Return (x, y) of the center of cell containing provided text 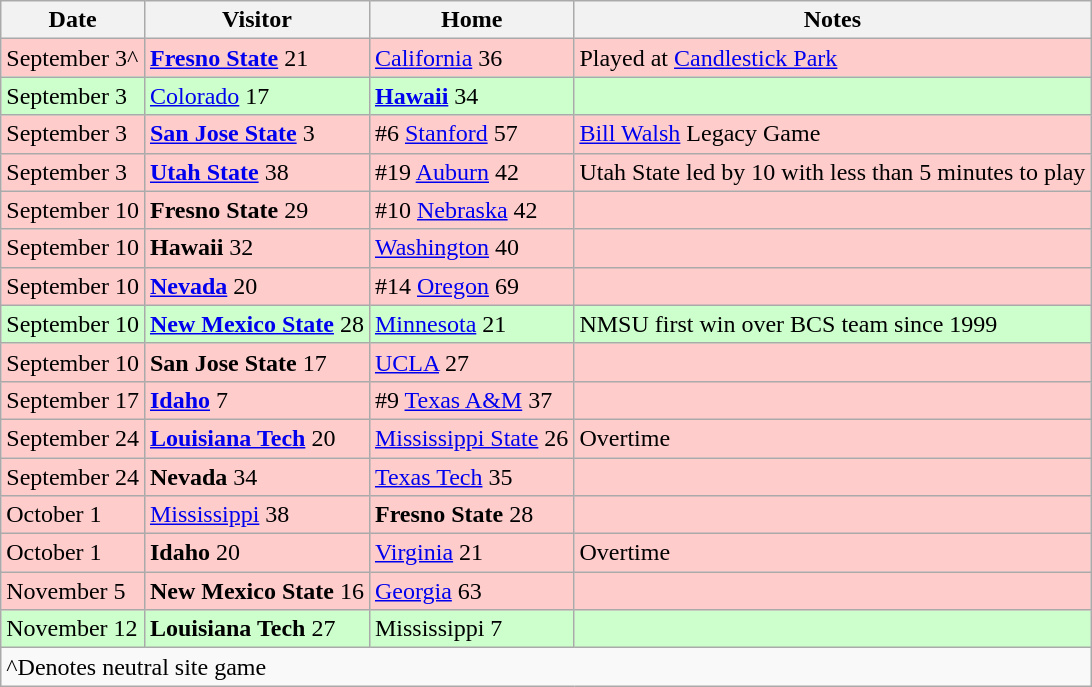
Fresno State 21 (256, 58)
Colorado 17 (256, 96)
NMSU first win over BCS team since 1999 (832, 324)
November 12 (73, 629)
Fresno State 28 (471, 515)
Nevada 34 (256, 477)
San Jose State 17 (256, 362)
#6 Stanford 57 (471, 134)
Minnesota 21 (471, 324)
Hawaii 32 (256, 248)
New Mexico State 28 (256, 324)
Mississippi State 26 (471, 438)
Louisiana Tech 20 (256, 438)
Played at Candlestick Park (832, 58)
#9 Texas A&M 37 (471, 400)
Date (73, 20)
Visitor (256, 20)
Texas Tech 35 (471, 477)
Louisiana Tech 27 (256, 629)
Nevada 20 (256, 286)
September 3^ (73, 58)
#14 Oregon 69 (471, 286)
New Mexico State 16 (256, 591)
Hawaii 34 (471, 96)
Idaho 20 (256, 553)
Notes (832, 20)
September 17 (73, 400)
San Jose State 3 (256, 134)
Virginia 21 (471, 553)
#10 Nebraska 42 (471, 210)
Washington 40 (471, 248)
Utah State 38 (256, 172)
Georgia 63 (471, 591)
California 36 (471, 58)
Utah State led by 10 with less than 5 minutes to play (832, 172)
November 5 (73, 591)
#19 Auburn 42 (471, 172)
Mississippi 38 (256, 515)
Bill Walsh Legacy Game (832, 134)
Fresno State 29 (256, 210)
UCLA 27 (471, 362)
^Denotes neutral site game (546, 667)
Home (471, 20)
Idaho 7 (256, 400)
Mississippi 7 (471, 629)
